From the cell containing the given text, extract its center point as (x, y) coordinate. 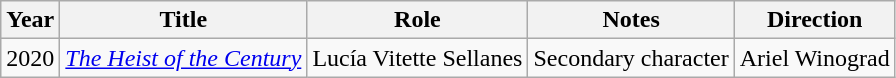
Secondary character (631, 58)
Direction (814, 20)
Year (30, 20)
2020 (30, 58)
Role (418, 20)
Ariel Winograd (814, 58)
Lucía Vitette Sellanes (418, 58)
Title (184, 20)
The Heist of the Century (184, 58)
Notes (631, 20)
